Identify which cell holds the provided text, then report its (x, y) central coordinate. 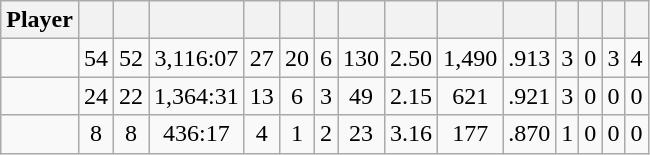
.921 (530, 96)
20 (296, 58)
54 (96, 58)
13 (262, 96)
.913 (530, 58)
2.15 (412, 96)
436:17 (197, 134)
52 (132, 58)
Player (40, 20)
130 (362, 58)
24 (96, 96)
2 (326, 134)
23 (362, 134)
49 (362, 96)
1,490 (470, 58)
2.50 (412, 58)
621 (470, 96)
3.16 (412, 134)
177 (470, 134)
1,364:31 (197, 96)
22 (132, 96)
.870 (530, 134)
27 (262, 58)
3,116:07 (197, 58)
